Identify which cell holds the provided text, then report its [X, Y] central coordinate. 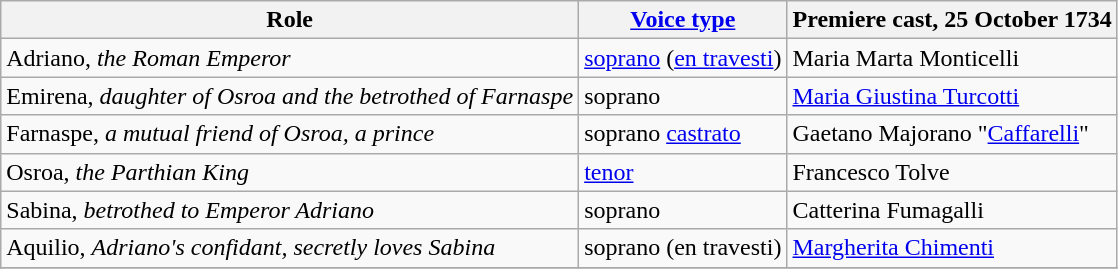
Voice type [683, 20]
Maria Giustina Turcotti [952, 96]
Sabina, betrothed to Emperor Adriano [290, 210]
Emirena, daughter of Osroa and the betrothed of Farnaspe [290, 96]
Gaetano Majorano "Caffarelli" [952, 134]
Maria Marta Monticelli [952, 58]
Premiere cast, 25 October 1734 [952, 20]
soprano castrato [683, 134]
Role [290, 20]
Francesco Tolve [952, 172]
Catterina Fumagalli [952, 210]
Farnaspe, a mutual friend of Osroa, a prince [290, 134]
Adriano, the Roman Emperor [290, 58]
Margherita Chimenti [952, 248]
Aquilio, Adriano's confidant, secretly loves Sabina [290, 248]
Osroa, the Parthian King [290, 172]
tenor [683, 172]
